Return (X, Y) of the center of cell containing provided text 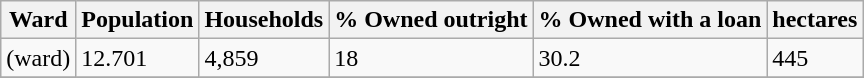
4,859 (264, 58)
hectares (815, 20)
Ward (38, 20)
(ward) (38, 58)
18 (431, 58)
% Owned with a loan (650, 20)
30.2 (650, 58)
12.701 (138, 58)
445 (815, 58)
Population (138, 20)
% Owned outright (431, 20)
Households (264, 20)
